Detect which cell encompasses the target text, then output its (X, Y) center coordinate. 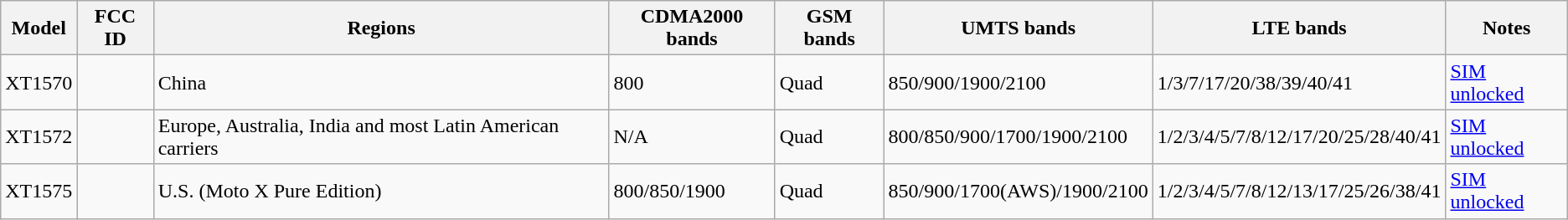
Model (39, 28)
850/900/1700(AWS)/1900/2100 (1019, 191)
CDMA2000 bands (692, 28)
850/900/1900/2100 (1019, 82)
FCC ID (116, 28)
800/850/1900 (692, 191)
800 (692, 82)
LTE bands (1299, 28)
800/850/900/1700/1900/2100 (1019, 137)
GSM bands (829, 28)
Europe, Australia, India and most Latin American carriers (381, 137)
U.S. (Moto X Pure Edition) (381, 191)
N/A (692, 137)
China (381, 82)
UMTS bands (1019, 28)
1/2/3/4/5/7/8/12/13/17/25/26/38/41 (1299, 191)
1/2/3/4/5/7/8/12/17/20/25/28/40/41 (1299, 137)
XT1572 (39, 137)
Regions (381, 28)
Notes (1506, 28)
XT1575 (39, 191)
1/3/7/17/20/38/39/40/41 (1299, 82)
XT1570 (39, 82)
